Return the [x, y] coordinate for the center point of the cell that contains the specified text.  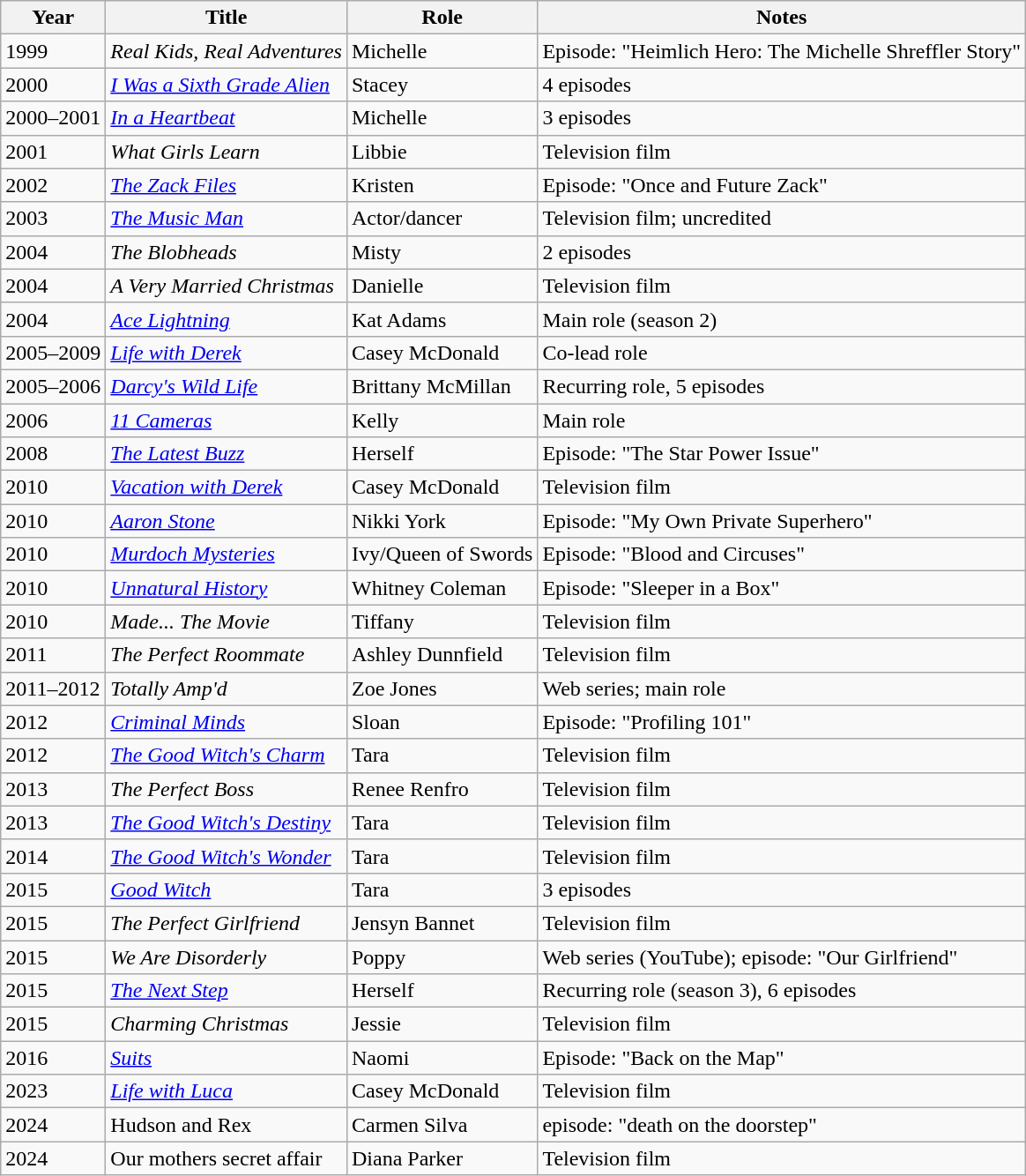
Ivy/Queen of Swords [442, 555]
2003 [53, 219]
Murdoch Mysteries [227, 555]
Darcy's Wild Life [227, 386]
What Girls Learn [227, 152]
Episode: "The Star Power Issue" [782, 454]
Hudson and Rex [227, 1125]
Co-lead role [782, 353]
Sloan [442, 722]
2 episodes [782, 252]
Web series (YouTube); episode: "Our Girlfriend" [782, 956]
Jensyn Bannet [442, 923]
Whitney Coleman [442, 588]
The Latest Buzz [227, 454]
Recurring role (season 3), 6 episodes [782, 991]
Our mothers secret affair [227, 1158]
Episode: "Profiling 101" [782, 722]
Zoe Jones [442, 688]
2000–2001 [53, 118]
In a Heartbeat [227, 118]
Notes [782, 18]
Web series; main role [782, 688]
Year [53, 18]
2011–2012 [53, 688]
Kat Adams [442, 319]
Episode: "Once and Future Zack" [782, 185]
Recurring role, 5 episodes [782, 386]
Television film; uncredited [782, 219]
2001 [53, 152]
Episode: "My Own Private Superhero" [782, 521]
Made... The Movie [227, 621]
The Good Witch's Destiny [227, 822]
episode: "death on the doorstep" [782, 1125]
The Perfect Boss [227, 789]
The Perfect Girlfriend [227, 923]
Actor/dancer [442, 219]
2023 [53, 1091]
Episode: "Back on the Map" [782, 1058]
Episode: "Heimlich Hero: The Michelle Shreffler Story" [782, 51]
Life with Luca [227, 1091]
Jessie [442, 1024]
Totally Amp'd [227, 688]
Episode: "Sleeper in a Box" [782, 588]
Suits [227, 1058]
Vacation with Derek [227, 488]
Main role (season 2) [782, 319]
2014 [53, 856]
Renee Renfro [442, 789]
Misty [442, 252]
11 Cameras [227, 421]
The Zack Files [227, 185]
Charming Christmas [227, 1024]
The Good Witch's Wonder [227, 856]
Danielle [442, 286]
Ashley Dunnfield [442, 655]
2005–2009 [53, 353]
Criminal Minds [227, 722]
Life with Derek [227, 353]
Brittany McMillan [442, 386]
Real Kids, Real Adventures [227, 51]
Kelly [442, 421]
2000 [53, 85]
The Good Witch's Charm [227, 755]
Libbie [442, 152]
The Next Step [227, 991]
A Very Married Christmas [227, 286]
Unnatural History [227, 588]
The Blobheads [227, 252]
Naomi [442, 1058]
We Are Disorderly [227, 956]
2005–2006 [53, 386]
Poppy [442, 956]
2002 [53, 185]
The Perfect Roommate [227, 655]
Ace Lightning [227, 319]
Role [442, 18]
Good Witch [227, 889]
2011 [53, 655]
Diana Parker [442, 1158]
Main role [782, 421]
The Music Man [227, 219]
2008 [53, 454]
4 episodes [782, 85]
Episode: "Blood and Circuses" [782, 555]
Stacey [442, 85]
Tiffany [442, 621]
Aaron Stone [227, 521]
2016 [53, 1058]
Nikki York [442, 521]
I Was a Sixth Grade Alien [227, 85]
Carmen Silva [442, 1125]
2006 [53, 421]
1999 [53, 51]
Kristen [442, 185]
Title [227, 18]
